Extract the [X, Y] coordinate from the center of the cell holding the provided text.  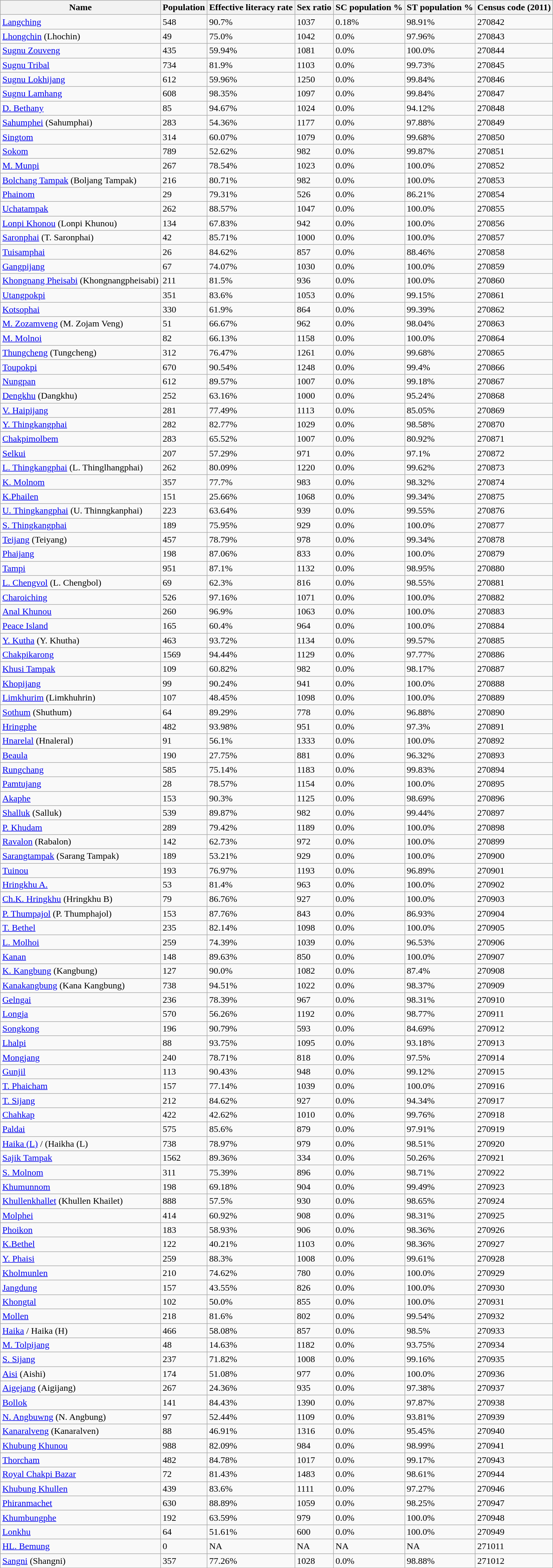
270940 [514, 1431]
K.Bethel [80, 1244]
56.1% [251, 741]
75.0% [251, 36]
P. Khudam [80, 827]
25.66% [251, 496]
60.07% [251, 137]
99.83% [440, 770]
939 [314, 511]
L. Chengvol (L. Chengbol) [80, 583]
S. Molnom [80, 1172]
51.08% [251, 1374]
1037 [314, 22]
Haika (L) / (Haikha (L) [80, 1144]
52.44% [251, 1417]
90.24% [251, 683]
63.59% [251, 1517]
270923 [514, 1187]
Bollok [80, 1403]
40.21% [251, 1244]
Molphei [80, 1215]
270911 [514, 1014]
51.61% [251, 1532]
271011 [514, 1546]
930 [314, 1201]
252 [184, 396]
57.5% [251, 1201]
Dengkhu (Dangkhu) [80, 396]
270874 [514, 482]
270890 [514, 712]
Songkong [80, 1028]
Khusi Tampak [80, 669]
81.4% [251, 885]
Khongnang Pheisabi (Khongnangpheisabi) [80, 281]
Thorcham [80, 1460]
270888 [514, 683]
Longja [80, 1014]
T. Sijang [80, 1101]
463 [184, 640]
ST population % [440, 8]
P. Thumpajol (P. Thumphajol) [80, 914]
977 [314, 1374]
89.63% [251, 957]
Khubung Khunou [80, 1446]
87.76% [251, 914]
Phaijang [80, 554]
1248 [314, 367]
60.4% [251, 626]
314 [184, 137]
1010 [314, 1115]
HL. Bemung [80, 1546]
270932 [514, 1316]
270921 [514, 1158]
Population [184, 8]
978 [314, 540]
236 [184, 1000]
141 [184, 1403]
88.57% [251, 209]
270855 [514, 209]
270886 [514, 655]
Phainom [80, 195]
27.75% [251, 755]
270844 [514, 51]
211 [184, 281]
270860 [514, 281]
99.61% [440, 1259]
270897 [514, 813]
Royal Chakpi Bazar [80, 1474]
270881 [514, 583]
86.21% [440, 195]
Y. Phaisi [80, 1259]
66.67% [251, 324]
D. Bethany [80, 108]
270863 [514, 324]
270865 [514, 353]
270925 [514, 1215]
Teijang (Teiyang) [80, 540]
1134 [314, 640]
80.92% [440, 439]
1125 [314, 798]
888 [184, 1201]
270875 [514, 496]
270938 [514, 1403]
99.57% [440, 640]
99.15% [440, 295]
270867 [514, 381]
270866 [514, 367]
270869 [514, 410]
Phoikon [80, 1230]
Sarangtampak (Sarang Tampak) [80, 856]
833 [314, 554]
734 [184, 65]
Lhongchin (Lhochin) [80, 36]
Utangpokpi [80, 295]
Charoiching [80, 597]
Lhalpi [80, 1043]
96.32% [440, 755]
270912 [514, 1028]
42 [184, 238]
84.69% [440, 1028]
260 [184, 611]
Bolchang Tampak (Boljang Tampak) [80, 180]
608 [184, 94]
77.14% [251, 1086]
90.43% [251, 1072]
98.37% [440, 985]
270937 [514, 1388]
964 [314, 626]
67.83% [251, 223]
983 [314, 482]
98.04% [440, 324]
Aigejang (Aigijang) [80, 1388]
Gelngai [80, 1000]
270854 [514, 195]
802 [314, 1316]
69.18% [251, 1187]
237 [184, 1359]
90.0% [251, 971]
270871 [514, 439]
98.51% [440, 1144]
270901 [514, 870]
Phiranmachet [80, 1503]
99.55% [440, 511]
270917 [514, 1101]
89.87% [251, 813]
77.49% [251, 410]
270933 [514, 1330]
14.63% [251, 1345]
Gunjil [80, 1072]
99.16% [440, 1359]
270941 [514, 1446]
210 [184, 1273]
T. Phaicham [80, 1086]
82.09% [251, 1446]
270934 [514, 1345]
270880 [514, 568]
270924 [514, 1201]
Ravalon (Rabalon) [80, 841]
593 [314, 1028]
94.51% [251, 985]
Akaphe [80, 798]
88.46% [440, 252]
1097 [314, 94]
270868 [514, 396]
76.97% [251, 870]
81.9% [251, 65]
142 [184, 841]
Gangpijang [80, 266]
941 [314, 683]
98.65% [440, 1201]
99.54% [440, 1316]
57.29% [251, 453]
29 [184, 195]
270878 [514, 540]
Selkui [80, 453]
65.52% [251, 439]
1068 [314, 496]
935 [314, 1388]
207 [184, 453]
270918 [514, 1115]
85.05% [440, 410]
330 [184, 309]
1183 [314, 770]
270947 [514, 1503]
97.1% [440, 453]
270931 [514, 1302]
1158 [314, 338]
1095 [314, 1043]
87.1% [251, 568]
906 [314, 1230]
102 [184, 1302]
270907 [514, 957]
97.77% [440, 655]
81.43% [251, 1474]
942 [314, 223]
789 [184, 151]
99.44% [440, 813]
270885 [514, 640]
270919 [514, 1129]
98.61% [440, 1474]
M. Munpi [80, 165]
Tampi [80, 568]
223 [184, 511]
43.55% [251, 1287]
97.88% [440, 122]
Khumbungphe [80, 1517]
1053 [314, 295]
74.62% [251, 1273]
270884 [514, 626]
Sajik Tampak [80, 1158]
71.82% [251, 1359]
98.69% [440, 798]
1113 [314, 410]
270946 [514, 1489]
93.18% [440, 1043]
193 [184, 870]
99.12% [440, 1072]
99 [184, 683]
96.88% [440, 712]
Sothum (Shuthum) [80, 712]
988 [184, 1446]
1109 [314, 1417]
49 [184, 36]
196 [184, 1028]
98.5% [440, 1330]
74.07% [251, 266]
98.55% [440, 583]
1390 [314, 1403]
Khopijang [80, 683]
270862 [514, 309]
60.92% [251, 1215]
88.89% [251, 1503]
311 [184, 1172]
48 [184, 1345]
U. Thingkangphai (U. Thinngkanphai) [80, 511]
90.54% [251, 367]
422 [184, 1115]
174 [184, 1374]
270899 [514, 841]
435 [184, 51]
91 [184, 741]
270894 [514, 770]
N. Angbuwng (N. Angbung) [80, 1417]
82.77% [251, 425]
L. Thingkangphai (L. Thinglhangphai) [80, 468]
270906 [514, 942]
1177 [314, 122]
270851 [514, 151]
86.93% [440, 914]
312 [184, 353]
Haika / Haika (H) [80, 1330]
Kotsophai [80, 309]
270883 [514, 611]
270872 [514, 453]
270898 [514, 827]
270877 [514, 525]
K.Phailen [80, 496]
95.45% [440, 1431]
Singtom [80, 137]
334 [314, 1158]
85 [184, 108]
962 [314, 324]
SC population % [369, 8]
42.62% [251, 1115]
1316 [314, 1431]
127 [184, 971]
98.77% [440, 1014]
79.31% [251, 195]
Sugnu Lamhang [80, 94]
134 [184, 223]
270847 [514, 94]
97.3% [440, 727]
98.95% [440, 568]
M. Tolpijang [80, 1345]
78.97% [251, 1144]
Khumunnom [80, 1187]
904 [314, 1187]
271012 [514, 1561]
Langching [80, 22]
1182 [314, 1345]
99.73% [440, 65]
89.29% [251, 712]
60.82% [251, 669]
1059 [314, 1503]
122 [184, 1244]
93.72% [251, 640]
289 [184, 827]
270900 [514, 856]
97.16% [251, 597]
Effective literacy rate [251, 8]
270910 [514, 1000]
235 [184, 928]
93.81% [440, 1417]
270861 [514, 295]
270922 [514, 1172]
90.79% [251, 1028]
63.16% [251, 396]
78.79% [251, 540]
Toupokpi [80, 367]
M. Zozamveng (M. Zojam Veng) [80, 324]
190 [184, 755]
1042 [314, 36]
1261 [314, 353]
270909 [514, 985]
98.32% [440, 482]
855 [314, 1302]
270842 [514, 22]
90.3% [251, 798]
61.9% [251, 309]
270926 [514, 1230]
270927 [514, 1244]
Thungcheng (Tungcheng) [80, 353]
98.17% [440, 669]
1154 [314, 784]
351 [184, 295]
99.17% [440, 1460]
414 [184, 1215]
58.93% [251, 1230]
963 [314, 885]
778 [314, 712]
1483 [314, 1474]
270887 [514, 669]
28 [184, 784]
281 [184, 410]
282 [184, 425]
62.3% [251, 583]
94.67% [251, 108]
Sahumphei (Sahumphai) [80, 122]
58.08% [251, 1330]
Jangdung [80, 1287]
78.57% [251, 784]
270876 [514, 511]
80.71% [251, 180]
Sokom [80, 151]
466 [184, 1330]
54.36% [251, 122]
96.89% [440, 870]
1193 [314, 870]
1028 [314, 1561]
270857 [514, 238]
270891 [514, 727]
94.12% [440, 108]
948 [314, 1072]
Chakpikarong [80, 655]
26 [184, 252]
270913 [514, 1043]
76.47% [251, 353]
1111 [314, 1489]
1129 [314, 655]
90.7% [251, 22]
Sugnu Tribal [80, 65]
78.54% [251, 165]
82.14% [251, 928]
Aisi (Aishi) [80, 1374]
270879 [514, 554]
896 [314, 1172]
Khubung Khullen [80, 1489]
270949 [514, 1532]
1562 [184, 1158]
Nungpan [80, 381]
1063 [314, 611]
97.5% [440, 1057]
439 [184, 1489]
Lonkhu [80, 1532]
270853 [514, 180]
50.26% [440, 1158]
Chakpimolbem [80, 439]
270920 [514, 1144]
984 [314, 1446]
270848 [514, 108]
98.25% [440, 1503]
270915 [514, 1072]
881 [314, 755]
670 [184, 367]
99.39% [440, 309]
0 [184, 1546]
59.96% [251, 79]
Shalluk (Salluk) [80, 813]
63.64% [251, 511]
52.62% [251, 151]
97.38% [440, 1388]
585 [184, 770]
99.76% [440, 1115]
270930 [514, 1287]
630 [184, 1503]
971 [314, 453]
53.21% [251, 856]
Hringphe [80, 727]
1030 [314, 266]
87.4% [440, 971]
1017 [314, 1460]
56.26% [251, 1014]
816 [314, 583]
270856 [514, 223]
84.43% [251, 1403]
89.36% [251, 1158]
850 [314, 957]
570 [184, 1014]
Y. Thingkangphai [80, 425]
S. Thingkangphai [80, 525]
Tuinou [80, 870]
1192 [314, 1014]
75.95% [251, 525]
67 [184, 266]
66.13% [251, 338]
T. Bethel [80, 928]
80.09% [251, 468]
192 [184, 1517]
Limkhurim (Limkhuhrin) [80, 698]
Kanan [80, 957]
72 [184, 1474]
1333 [314, 741]
99.49% [440, 1187]
183 [184, 1230]
98.88% [440, 1561]
78.71% [251, 1057]
51 [184, 324]
Kanaralveng (Kanaralven) [80, 1431]
77.7% [251, 482]
270873 [514, 468]
69 [184, 583]
151 [184, 496]
94.34% [440, 1101]
0.18% [369, 22]
53 [184, 885]
75.14% [251, 770]
97.96% [440, 36]
84.78% [251, 1460]
818 [314, 1057]
L. Molhoi [80, 942]
270852 [514, 165]
Paldai [80, 1129]
270896 [514, 798]
270902 [514, 885]
99.18% [440, 381]
97.87% [440, 1403]
270944 [514, 1474]
270903 [514, 899]
1024 [314, 108]
Hringkhu A. [80, 885]
62.73% [251, 841]
270849 [514, 122]
98.99% [440, 1446]
Sangni (Shangni) [80, 1561]
270935 [514, 1359]
270846 [514, 79]
96.53% [440, 942]
270864 [514, 338]
270904 [514, 914]
148 [184, 957]
79 [184, 899]
98.58% [440, 425]
86.76% [251, 899]
96.9% [251, 611]
85.6% [251, 1129]
Census code (2011) [514, 8]
1189 [314, 827]
270908 [514, 971]
270943 [514, 1460]
270870 [514, 425]
1047 [314, 209]
864 [314, 309]
87.06% [251, 554]
270892 [514, 741]
99.87% [440, 151]
270859 [514, 266]
Khongtal [80, 1302]
Anal Khunou [80, 611]
240 [184, 1057]
270929 [514, 1273]
218 [184, 1316]
270928 [514, 1259]
85.71% [251, 238]
1081 [314, 51]
270916 [514, 1086]
1220 [314, 468]
98.35% [251, 94]
81.6% [251, 1316]
270850 [514, 137]
270889 [514, 698]
Name [80, 8]
216 [184, 180]
81.5% [251, 281]
59.94% [251, 51]
Tuisamphai [80, 252]
Chahkap [80, 1115]
548 [184, 22]
Mongjang [80, 1057]
Lonpi Khonou (Lonpi Khunou) [80, 223]
1082 [314, 971]
879 [314, 1129]
113 [184, 1072]
826 [314, 1287]
270893 [514, 755]
Pamtujang [80, 784]
270845 [514, 65]
89.57% [251, 381]
Saronphai (T. Saronphai) [80, 238]
270948 [514, 1517]
270939 [514, 1417]
K. Kangbung (Kangbung) [80, 971]
97.91% [440, 1129]
212 [184, 1101]
967 [314, 1000]
93.98% [251, 727]
1071 [314, 597]
936 [314, 281]
Y. Kutha (Y. Khutha) [80, 640]
99.4% [440, 367]
97 [184, 1417]
V. Haipijang [80, 410]
50.0% [251, 1302]
48.45% [251, 698]
Khullenkhallet (Khullen Khailet) [80, 1201]
Sugnu Zouveng [80, 51]
270858 [514, 252]
972 [314, 841]
78.39% [251, 1000]
Mollen [80, 1316]
270905 [514, 928]
75.39% [251, 1172]
98.91% [440, 22]
1250 [314, 79]
843 [314, 914]
1029 [314, 425]
Uchatampak [80, 209]
270882 [514, 597]
1023 [314, 165]
M. Molnoi [80, 338]
1022 [314, 985]
46.91% [251, 1431]
Hnarelal (Hnaleral) [80, 741]
1079 [314, 137]
908 [314, 1215]
99.62% [440, 468]
97.27% [440, 1489]
82 [184, 338]
Kholmunlen [80, 1273]
457 [184, 540]
74.39% [251, 942]
K. Molnom [80, 482]
79.42% [251, 827]
1132 [314, 568]
Beaula [80, 755]
24.36% [251, 1388]
1569 [184, 655]
98.71% [440, 1172]
780 [314, 1273]
94.44% [251, 655]
600 [314, 1532]
Sex ratio [314, 8]
270895 [514, 784]
270843 [514, 36]
575 [184, 1129]
S. Sijang [80, 1359]
Rungchang [80, 770]
Sugnu Lokhijang [80, 79]
270914 [514, 1057]
95.24% [440, 396]
109 [184, 669]
Kanakangbung (Kana Kangbung) [80, 985]
270936 [514, 1374]
Peace Island [80, 626]
165 [184, 626]
88.3% [251, 1259]
539 [184, 813]
Ch.K. Hringkhu (Hringkhu B) [80, 899]
107 [184, 698]
77.26% [251, 1561]
